Capture the cell that displays the provided text and extract its (x, y) central coordinate. 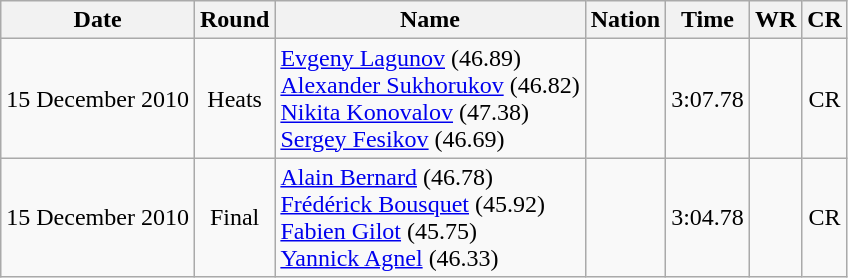
WR (775, 20)
3:04.78 (708, 218)
Nation (625, 20)
Round (234, 20)
Name (430, 20)
Heats (234, 98)
Evgeny Lagunov (46.89)Alexander Sukhorukov (46.82)Nikita Konovalov (47.38)Sergey Fesikov (46.69) (430, 98)
3:07.78 (708, 98)
Time (708, 20)
Alain Bernard (46.78)Frédérick Bousquet (45.92)Fabien Gilot (45.75)Yannick Agnel (46.33) (430, 218)
Date (98, 20)
Final (234, 218)
